Extract the [x, y] coordinate from the center of the cell holding the provided text.  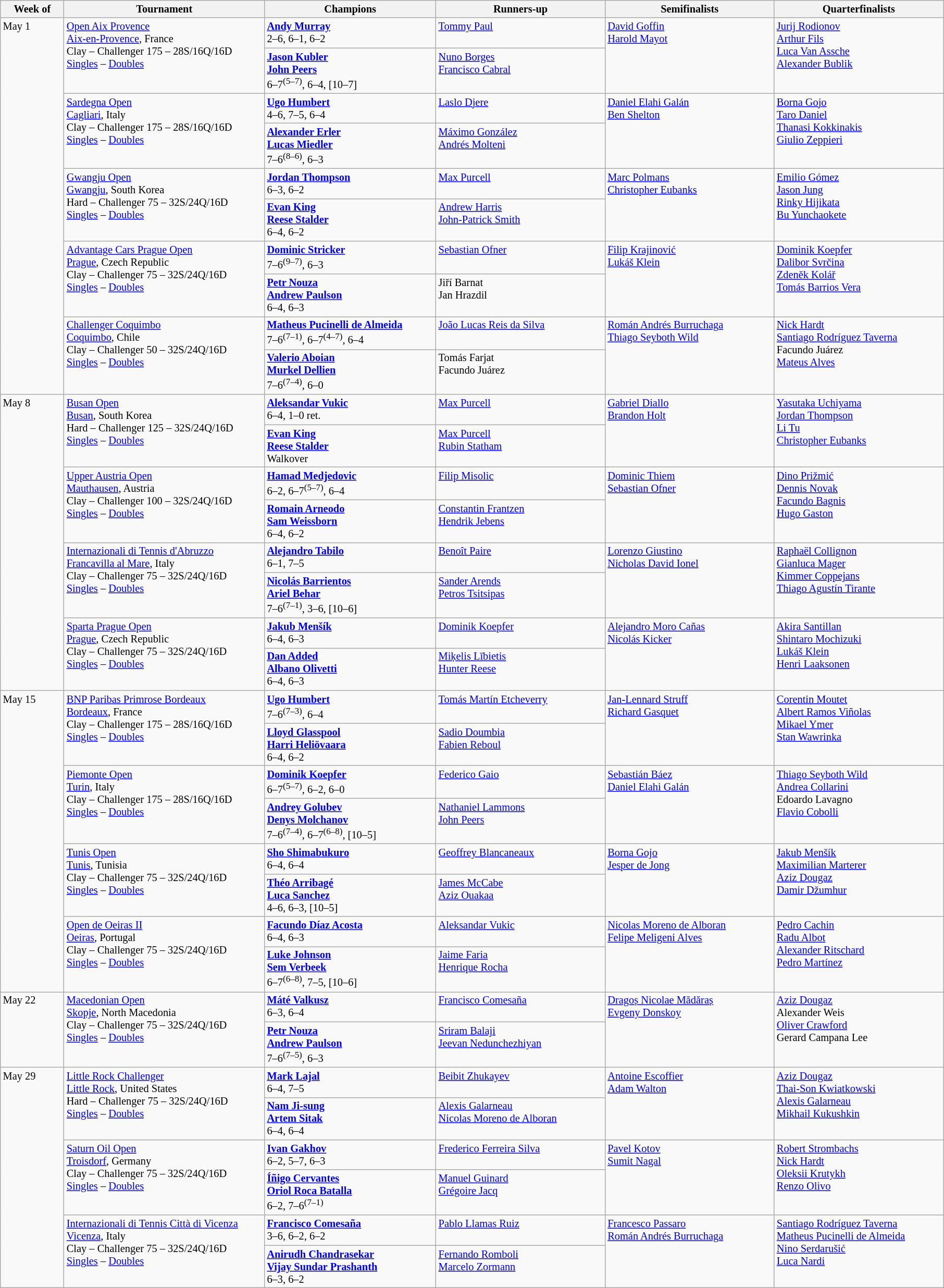
Thiago Seyboth Wild Andrea Collarini Edoardo Lavagno Flavio Cobolli [859, 805]
Dominik Koepfer [521, 633]
Advantage Cars Prague OpenPrague, Czech Republic Clay – Challenger 75 – 32S/24Q/16DSingles – Doubles [165, 279]
May 8 [32, 542]
Sriram Balaji Jeevan Nedunchezhiyan [521, 1044]
Filip Misolic [521, 484]
May 15 [32, 841]
Runners-up [521, 9]
Sander Arends Petros Tsitsipas [521, 595]
Open de Oeiras IIOeiras, Portugal Clay – Challenger 75 – 32S/24Q/16DSingles – Doubles [165, 955]
Pedro Cachin Radu Albot Alexander Ritschard Pedro Martínez [859, 955]
Alexander Erler Lucas Miedler7–6(8–6), 6–3 [350, 146]
Borna Gojo Jesper de Jong [690, 880]
Jakub Menšík Maximilian Marterer Aziz Dougaz Damir Džumhur [859, 880]
Beibit Zhukayev [521, 1082]
Manuel Guinard Grégoire Jacq [521, 1192]
Semifinalists [690, 9]
Filip Krajinović Lukáš Klein [690, 279]
Dominik Koepfer6–7(5–7), 6–2, 6–0 [350, 783]
Open Aix ProvenceAix-en-Provence, France Clay – Challenger 175 – 28S/16Q/16DSingles – Doubles [165, 55]
Jurij Rodionov Arthur Fils Luca Van Assche Alexander Bublik [859, 55]
Jakub Menšík6–4, 6–3 [350, 633]
Akira Santillan Shintaro Mochizuki Lukáš Klein Henri Laaksonen [859, 654]
Antoine Escoffier Adam Walton [690, 1104]
Max Purcell Rubin Statham [521, 446]
Facundo Díaz Acosta6–4, 6–3 [350, 932]
Mark Lajal6–4, 7–5 [350, 1082]
Ugo Humbert7–6(7–3), 6–4 [350, 707]
Aziz Dougaz Alexander Weis Oliver Crawford Gerard Campana Lee [859, 1030]
Corentin Moutet Albert Ramos Viñolas Mikael Ymer Stan Wawrinka [859, 728]
Little Rock ChallengerLittle Rock, United States Hard – Challenger 75 – 32S/24Q/16DSingles – Doubles [165, 1104]
Daniel Elahi Galán Ben Shelton [690, 131]
Nuno Borges Francisco Cabral [521, 71]
Íñigo Cervantes Oriol Roca Batalla6–2, 7–6(7–1) [350, 1192]
Sardegna OpenCagliari, Italy Clay – Challenger 175 – 28S/16Q/16DSingles – Doubles [165, 131]
Sebastian Ofner [521, 257]
Dominik Koepfer Dalibor Svrčina Zdeněk Kolář Tomás Barrios Vera [859, 279]
Emilio Gómez Jason Jung Rinky Hijikata Bu Yunchaokete [859, 204]
David Goffin Harold Mayot [690, 55]
Piemonte OpenTurin, Italy Clay – Challenger 175 – 28S/16Q/16DSingles – Doubles [165, 805]
Jason Kubler John Peers6–7(5–7), 6–4, [10–7] [350, 71]
Sebastián Báez Daniel Elahi Galán [690, 805]
Jordan Thompson6–3, 6–2 [350, 183]
Francisco Comesaña3–6, 6–2, 6–2 [350, 1230]
Andrew Harris John-Patrick Smith [521, 220]
Jaime Faria Henrique Rocha [521, 969]
Romain Arneodo Sam Weissborn6–4, 6–2 [350, 521]
Tournament [165, 9]
Frederico Ferreira Silva [521, 1155]
Upper Austria OpenMauthausen, Austria Clay – Challenger 100 – 32S/24Q/16DSingles – Doubles [165, 504]
Challenger CoquimboCoquimbo, Chile Clay – Challenger 50 – 32S/24Q/16DSingles – Doubles [165, 355]
Busan OpenBusan, South Korea Hard – Challenger 125 – 32S/24Q/16DSingles – Doubles [165, 430]
João Lucas Reis da Silva [521, 332]
Fernando Romboli Marcelo Zormann [521, 1267]
Gabriel Diallo Brandon Holt [690, 430]
May 1 [32, 206]
Hamad Medjedovic6–2, 6–7(5–7), 6–4 [350, 484]
Quarterfinalists [859, 9]
Valerio Aboian Murkel Dellien7–6(7–4), 6–0 [350, 372]
Máximo González Andrés Molteni [521, 146]
Internazionali di Tennis d'AbruzzoFrancavilla al Mare, Italy Clay – Challenger 75 – 32S/24Q/16DSingles – Doubles [165, 580]
Jan-Lennard Struff Richard Gasquet [690, 728]
Théo Arribagé Luca Sanchez4–6, 6–3, [10–5] [350, 895]
Miķelis Lībietis Hunter Reese [521, 669]
BNP Paribas Primrose BordeauxBordeaux, France Clay – Challenger 175 – 28S/16Q/16DSingles – Doubles [165, 728]
Dino Prižmić Dennis Novak Facundo Bagnis Hugo Gaston [859, 504]
Evan King Reese StalderWalkover [350, 446]
Dan Added Albano Olivetti6–4, 6–3 [350, 669]
Máté Valkusz6–3, 6–4 [350, 1007]
Ivan Gakhov6–2, 5–7, 6–3 [350, 1155]
Luke Johnson Sem Verbeek6–7(6–8), 7–5, [10–6] [350, 969]
Laslo Djere [521, 108]
Nathaniel Lammons John Peers [521, 821]
Lloyd Glasspool Harri Heliövaara6–4, 6–2 [350, 745]
Dominic Thiem Sebastian Ofner [690, 504]
Nicolas Moreno de Alboran Felipe Meligeni Alves [690, 955]
Francisco Comesaña [521, 1007]
Dragoș Nicolae Mădăraș Evgeny Donskoy [690, 1030]
Sadio Doumbia Fabien Reboul [521, 745]
Internazionali di Tennis Città di VicenzaVicenza, Italy Clay – Challenger 75 – 32S/24Q/16DSingles – Doubles [165, 1252]
Week of [32, 9]
Anirudh Chandrasekar Vijay Sundar Prashanth6–3, 6–2 [350, 1267]
Benoît Paire [521, 558]
Petr Nouza Andrew Paulson6–4, 6–3 [350, 295]
Aleksandar Vukic [521, 932]
Champions [350, 9]
Robert Strombachs Nick Hardt Oleksii Krutykh Renzo Olivo [859, 1178]
Román Andrés Burruchaga Thiago Seyboth Wild [690, 355]
James McCabe Aziz Ouakaa [521, 895]
Evan King Reese Stalder6–4, 6–2 [350, 220]
Constantin Frantzen Hendrik Jebens [521, 521]
Tommy Paul [521, 33]
Petr Nouza Andrew Paulson7–6(7–5), 6–3 [350, 1044]
Francesco Passaro Román Andrés Burruchaga [690, 1252]
May 29 [32, 1178]
Lorenzo Giustino Nicholas David Ionel [690, 580]
Federico Gaio [521, 783]
Tomás Martín Etcheverry [521, 707]
Tunis OpenTunis, Tunisia Clay – Challenger 75 – 32S/24Q/16DSingles – Doubles [165, 880]
Pavel Kotov Sumit Nagal [690, 1178]
Santiago Rodríguez Taverna Matheus Pucinelli de Almeida Nino Serdarušić Luca Nardi [859, 1252]
Sparta Prague OpenPrague, Czech Republic Clay – Challenger 75 – 32S/24Q/16DSingles – Doubles [165, 654]
Nicolás Barrientos Ariel Behar7–6(7–1), 3–6, [10–6] [350, 595]
Aleksandar Vukic6–4, 1–0 ret. [350, 410]
Aziz Dougaz Thai-Son Kwiatkowski Alexis Galarneau Mikhail Kukushkin [859, 1104]
Nick Hardt Santiago Rodríguez Taverna Facundo Juárez Mateus Alves [859, 355]
Saturn Oil OpenTroisdorf, Germany Clay – Challenger 75 – 32S/24Q/16DSingles – Doubles [165, 1178]
Alexis Galarneau Nicolas Moreno de Alboran [521, 1119]
Alejandro Moro Cañas Nicolás Kicker [690, 654]
Ugo Humbert4–6, 7–5, 6–4 [350, 108]
Andrey Golubev Denys Molchanov7–6(7–4), 6–7(6–8), [10–5] [350, 821]
Sho Shimabukuro6–4, 6–4 [350, 859]
Borna Gojo Taro Daniel Thanasi Kokkinakis Giulio Zeppieri [859, 131]
Macedonian OpenSkopje, North Macedonia Clay – Challenger 75 – 32S/24Q/16DSingles – Doubles [165, 1030]
Jiří Barnat Jan Hrazdil [521, 295]
Gwangju OpenGwangju, South Korea Hard – Challenger 75 – 32S/24Q/16DSingles – Doubles [165, 204]
Matheus Pucinelli de Almeida7–6(7–1), 6–7(4–7), 6–4 [350, 332]
May 22 [32, 1030]
Yasutaka Uchiyama Jordan Thompson Li Tu Christopher Eubanks [859, 430]
Tomás Farjat Facundo Juárez [521, 372]
Raphaël Collignon Gianluca Mager Kimmer Coppejans Thiago Agustín Tirante [859, 580]
Geoffrey Blancaneaux [521, 859]
Dominic Stricker7–6(9–7), 6–3 [350, 257]
Nam Ji-sung Artem Sitak6–4, 6–4 [350, 1119]
Pablo Llamas Ruiz [521, 1230]
Andy Murray2–6, 6–1, 6–2 [350, 33]
Alejandro Tabilo6–1, 7–5 [350, 558]
Marc Polmans Christopher Eubanks [690, 204]
